Scan for the cell matching the given text and deliver its (x, y) coordinate at center. 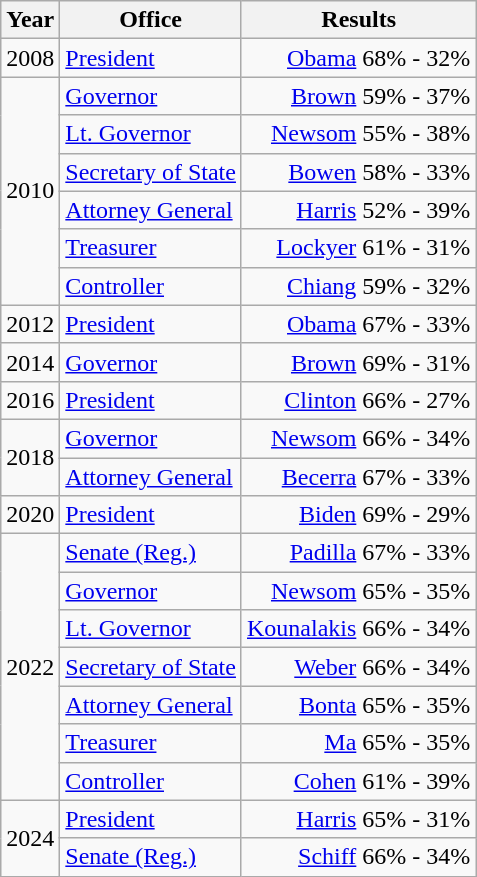
Brown 69% - 31% (358, 362)
Harris 52% - 39% (358, 210)
2018 (30, 457)
Obama 68% - 32% (358, 58)
Obama 67% - 33% (358, 324)
Newsom 55% - 38% (358, 134)
Newsom 65% - 35% (358, 591)
Harris 65% - 31% (358, 819)
2022 (30, 667)
2008 (30, 58)
2016 (30, 400)
Cohen 61% - 39% (358, 781)
Newsom 66% - 34% (358, 438)
Schiff 66% - 34% (358, 857)
2014 (30, 362)
Bowen 58% - 33% (358, 172)
Becerra 67% - 33% (358, 477)
Brown 59% - 37% (358, 96)
Ma 65% - 35% (358, 743)
2012 (30, 324)
Results (358, 20)
Clinton 66% - 27% (358, 400)
Lockyer 61% - 31% (358, 248)
Office (151, 20)
Year (30, 20)
2020 (30, 515)
Biden 69% - 29% (358, 515)
Bonta 65% - 35% (358, 705)
Chiang 59% - 32% (358, 286)
2010 (30, 191)
Padilla 67% - 33% (358, 553)
Kounalakis 66% - 34% (358, 629)
Weber 66% - 34% (358, 667)
2024 (30, 838)
